Pinpoint the cell where the given text exists, returning its (x, y) midpoint coordinate. 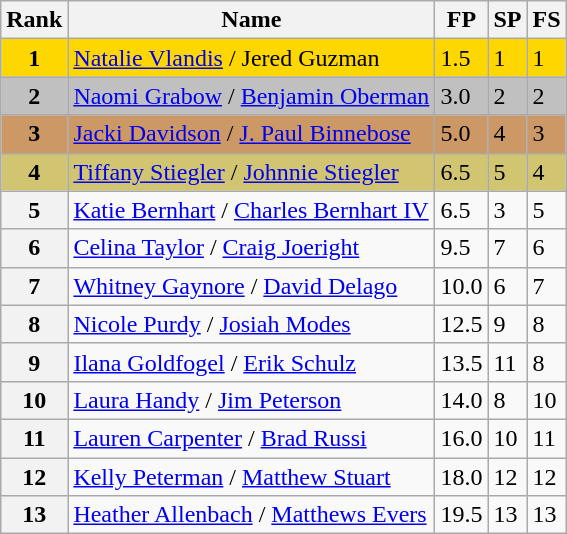
5.0 (462, 134)
FP (462, 20)
13.5 (462, 362)
SP (508, 20)
14.0 (462, 400)
Laura Handy / Jim Peterson (252, 400)
Kelly Peterman / Matthew Stuart (252, 477)
Lauren Carpenter / Brad Russi (252, 438)
Heather Allenbach / Matthews Evers (252, 515)
10.0 (462, 286)
3.0 (462, 96)
18.0 (462, 477)
19.5 (462, 515)
Whitney Gaynore / David Delago (252, 286)
Ilana Goldfogel / Erik Schulz (252, 362)
Rank (34, 20)
FS (546, 20)
1.5 (462, 58)
12.5 (462, 324)
Jacki Davidson / J. Paul Binnebose (252, 134)
16.0 (462, 438)
Nicole Purdy / Josiah Modes (252, 324)
Tiffany Stiegler / Johnnie Stiegler (252, 172)
Celina Taylor / Craig Joeright (252, 248)
Naomi Grabow / Benjamin Oberman (252, 96)
Katie Bernhart / Charles Bernhart IV (252, 210)
Name (252, 20)
Natalie Vlandis / Jered Guzman (252, 58)
9.5 (462, 248)
